Locate the cell with the specified text and output its (x, y) center coordinate. 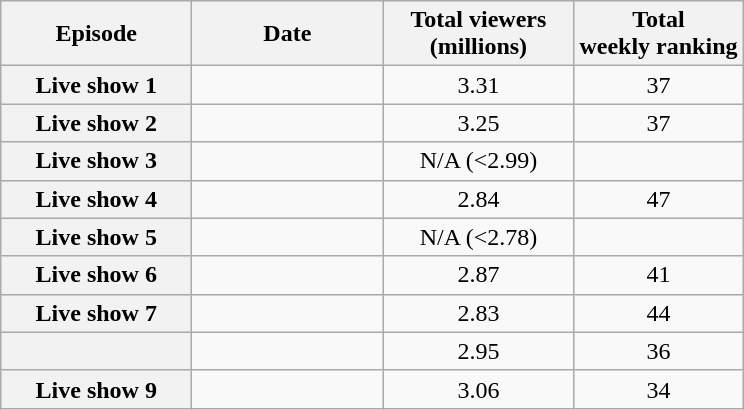
34 (658, 389)
Live show 1 (96, 85)
Episode (96, 34)
Live show 9 (96, 389)
Live show 2 (96, 123)
2.83 (478, 313)
47 (658, 199)
36 (658, 351)
N/A (<2.78) (478, 237)
Live show 3 (96, 161)
Totalweekly ranking (658, 34)
Live show 7 (96, 313)
3.25 (478, 123)
Date (288, 34)
41 (658, 275)
3.31 (478, 85)
Live show 6 (96, 275)
2.87 (478, 275)
2.95 (478, 351)
3.06 (478, 389)
N/A (<2.99) (478, 161)
44 (658, 313)
2.84 (478, 199)
Live show 5 (96, 237)
Total viewers(millions) (478, 34)
Live show 4 (96, 199)
